Identify which cell holds the provided text, then report its [X, Y] central coordinate. 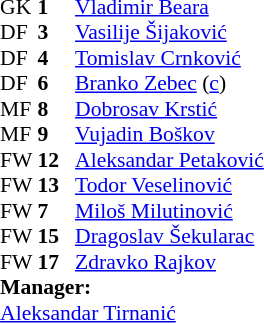
Dragoslav Šekularac [170, 237]
Zdravko Rajkov [170, 262]
Branko Zebec (c) [170, 83]
Aleksandar Petaković [170, 160]
7 [57, 211]
15 [57, 237]
13 [57, 185]
12 [57, 160]
3 [57, 33]
Tomislav Crnković [170, 58]
Manager: [132, 287]
Miloš Milutinović [170, 211]
Vujadin Boškov [170, 135]
Vasilije Šijaković [170, 33]
Todor Veselinović [170, 185]
6 [57, 83]
8 [57, 109]
17 [57, 262]
4 [57, 58]
Dobrosav Krstić [170, 109]
9 [57, 135]
